Provide the [x, y] coordinate of the cell's center where the given text is located.  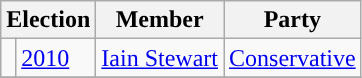
Conservative [293, 58]
Election [48, 20]
Member [160, 20]
Iain Stewart [160, 58]
2010 [56, 58]
Party [293, 20]
